For the text-containing cell, return its midpoint in (x, y) coordinate format. 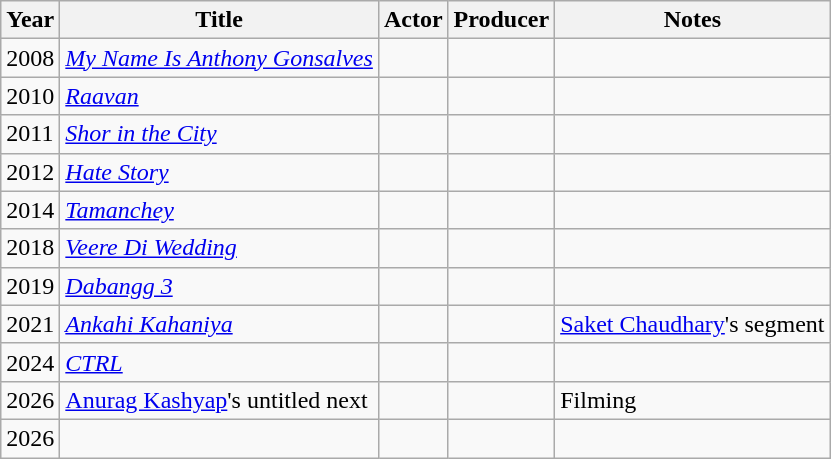
Dabangg 3 (220, 286)
Shor in the City (220, 134)
Veere Di Wedding (220, 248)
Ankahi Kahaniya (220, 324)
Actor (413, 20)
Anurag Kashyap's untitled next (220, 400)
2024 (30, 362)
Notes (692, 20)
2008 (30, 58)
2011 (30, 134)
CTRL (220, 362)
2014 (30, 210)
Year (30, 20)
Filming (692, 400)
2010 (30, 96)
Producer (502, 20)
Saket Chaudhary's segment (692, 324)
2018 (30, 248)
2021 (30, 324)
Hate Story (220, 172)
My Name Is Anthony Gonsalves (220, 58)
Raavan (220, 96)
Title (220, 20)
2019 (30, 286)
2012 (30, 172)
Tamanchey (220, 210)
